Find where the given text appears and provide that cell's center as (X, Y) coordinate. 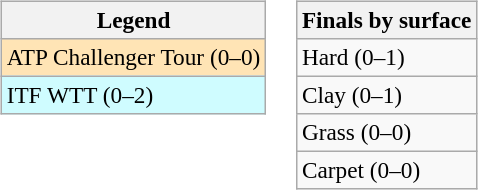
Grass (0–0) (387, 133)
ITF WTT (0–2) (133, 95)
Clay (0–1) (387, 95)
Carpet (0–0) (387, 171)
Legend (133, 20)
Finals by surface (387, 20)
Hard (0–1) (387, 57)
ATP Challenger Tour (0–0) (133, 57)
